Identify which cell holds the provided text, then report its (x, y) central coordinate. 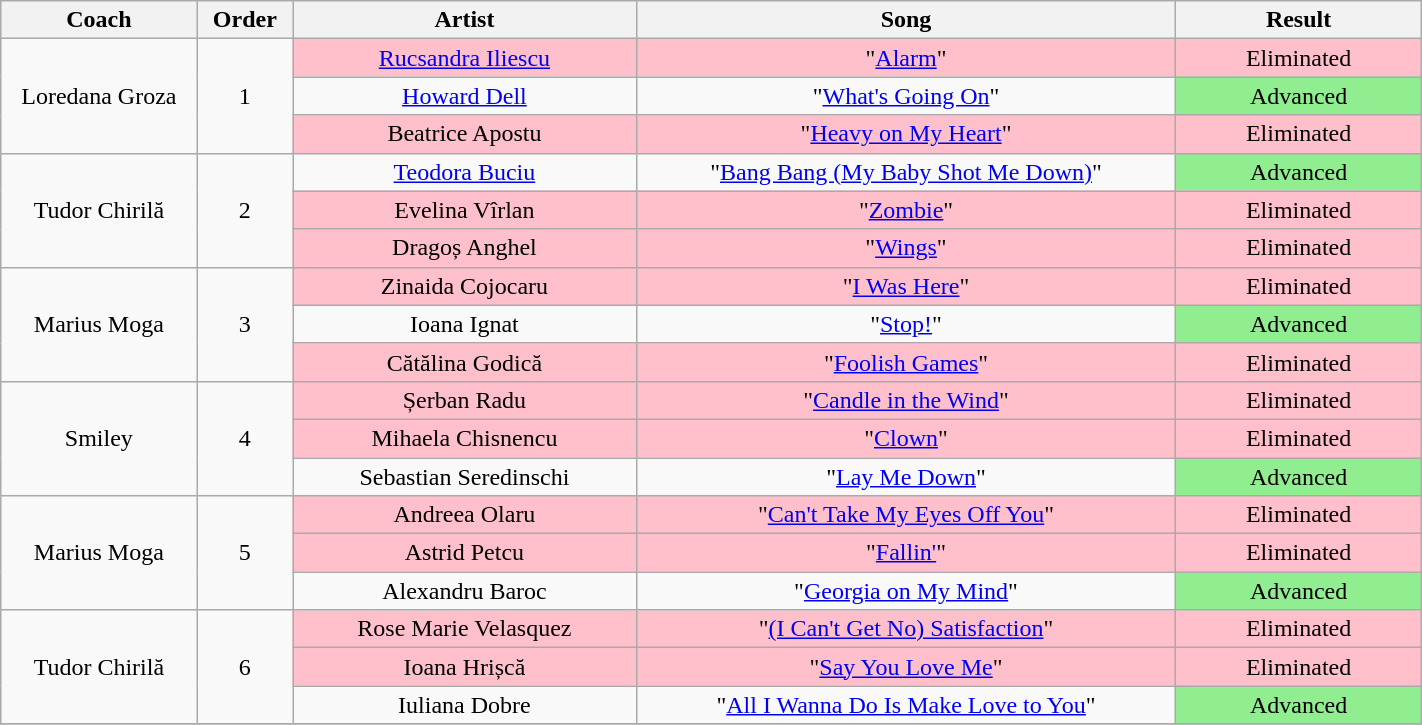
Andreea Olaru (464, 515)
Beatrice Apostu (464, 134)
"Can't Take My Eyes Off You" (906, 515)
Coach (99, 20)
"Fallin'" (906, 553)
"I Was Here" (906, 286)
Cătălina Godică (464, 362)
1 (245, 96)
"Clown" (906, 438)
"Wings" (906, 248)
"Zombie" (906, 210)
5 (245, 553)
Teodora Buciu (464, 172)
Iuliana Dobre (464, 705)
Rucsandra Iliescu (464, 58)
Sebastian Seredinschi (464, 477)
"Bang Bang (My Baby Shot Me Down)" (906, 172)
"Georgia on My Mind" (906, 591)
"Candle in the Wind" (906, 400)
Order (245, 20)
2 (245, 210)
Ioana Ignat (464, 324)
Evelina Vîrlan (464, 210)
Alexandru Baroc (464, 591)
"Heavy on My Heart" (906, 134)
"Say You Love Me" (906, 667)
Mihaela Chisnencu (464, 438)
"Stop!" (906, 324)
Ioana Hrișcă (464, 667)
"What's Going On" (906, 96)
Loredana Groza (99, 96)
Song (906, 20)
Astrid Petcu (464, 553)
4 (245, 438)
Howard Dell (464, 96)
"All I Wanna Do Is Make Love to You" (906, 705)
Șerban Radu (464, 400)
Rose Marie Velasquez (464, 629)
6 (245, 667)
3 (245, 324)
Dragoș Anghel (464, 248)
"Lay Me Down" (906, 477)
Artist (464, 20)
"(I Can't Get No) Satisfaction" (906, 629)
Result (1298, 20)
Smiley (99, 438)
"Foolish Games" (906, 362)
"Alarm" (906, 58)
Zinaida Cojocaru (464, 286)
